Find where the given text appears and provide that cell's center as [X, Y] coordinate. 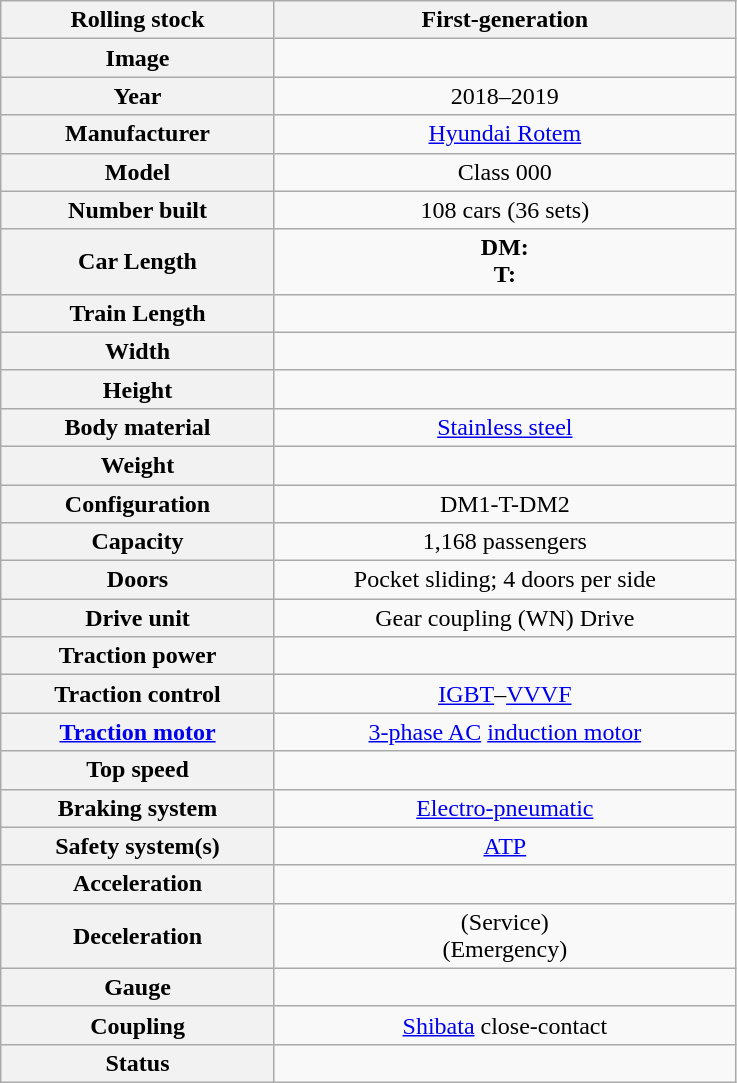
Gear coupling (WN) Drive [504, 618]
Model [138, 172]
DM: T: [504, 262]
Car Length [138, 262]
(Service) (Emergency) [504, 936]
Doors [138, 580]
Rolling stock [138, 20]
108 cars (36 sets) [504, 210]
Body material [138, 427]
Manufacturer [138, 134]
Traction power [138, 656]
Shibata close-contact [504, 1025]
DM1-T-DM2 [504, 503]
3-phase AC induction motor [504, 732]
Deceleration [138, 936]
Coupling [138, 1025]
Number built [138, 210]
ATP [504, 846]
Stainless steel [504, 427]
Acceleration [138, 884]
Traction motor [138, 732]
Safety system(s) [138, 846]
1,168 passengers [504, 542]
2018–2019 [504, 96]
Height [138, 389]
Traction control [138, 694]
Hyundai Rotem [504, 134]
Top speed [138, 770]
Capacity [138, 542]
Image [138, 58]
Electro-pneumatic [504, 808]
Pocket sliding; 4 doors per side [504, 580]
First-generation [504, 20]
IGBT–VVVF [504, 694]
Status [138, 1063]
Train Length [138, 313]
Year [138, 96]
Gauge [138, 987]
Width [138, 351]
Braking system [138, 808]
Drive unit [138, 618]
Weight [138, 465]
Class 000 [504, 172]
Configuration [138, 503]
